Provide the [X, Y] coordinate of the cell's center where the given text is located.  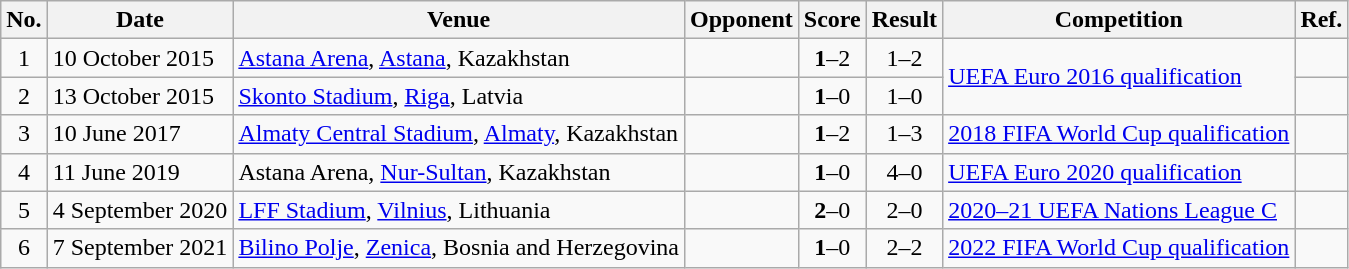
2–2 [904, 248]
10 June 2017 [140, 134]
3 [24, 134]
11 June 2019 [140, 172]
LFF Stadium, Vilnius, Lithuania [459, 210]
Ref. [1322, 20]
2018 FIFA World Cup qualification [1119, 134]
4 September 2020 [140, 210]
No. [24, 20]
7 September 2021 [140, 248]
1–3 [904, 134]
UEFA Euro 2016 qualification [1119, 77]
UEFA Euro 2020 qualification [1119, 172]
Bilino Polje, Zenica, Bosnia and Herzegovina [459, 248]
5 [24, 210]
2022 FIFA World Cup qualification [1119, 248]
1 [24, 58]
Opponent [741, 20]
13 October 2015 [140, 96]
Venue [459, 20]
10 October 2015 [140, 58]
Competition [1119, 20]
Astana Arena, Astana, Kazakhstan [459, 58]
Astana Arena, Nur-Sultan, Kazakhstan [459, 172]
6 [24, 248]
Date [140, 20]
Almaty Central Stadium, Almaty, Kazakhstan [459, 134]
2 [24, 96]
4–0 [904, 172]
4 [24, 172]
Score [832, 20]
Result [904, 20]
2020–21 UEFA Nations League C [1119, 210]
Skonto Stadium, Riga, Latvia [459, 96]
